Return the (X, Y) coordinate for the center point of the cell that contains the specified text.  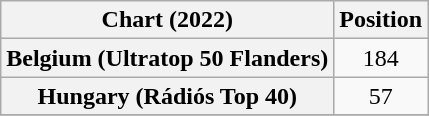
Chart (2022) (168, 20)
184 (381, 58)
Belgium (Ultratop 50 Flanders) (168, 58)
Hungary (Rádiós Top 40) (168, 96)
Position (381, 20)
57 (381, 96)
